Find where the given text appears and provide that cell's center as [x, y] coordinate. 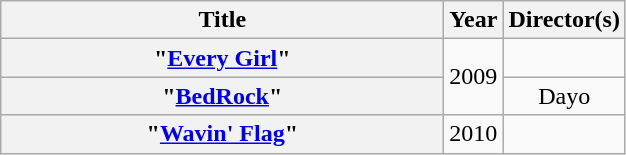
"Every Girl" [222, 58]
"BedRock" [222, 96]
Year [474, 20]
Director(s) [564, 20]
2010 [474, 134]
2009 [474, 77]
Dayo [564, 96]
"Wavin' Flag" [222, 134]
Title [222, 20]
